Scan for the cell matching the given text and deliver its (X, Y) coordinate at center. 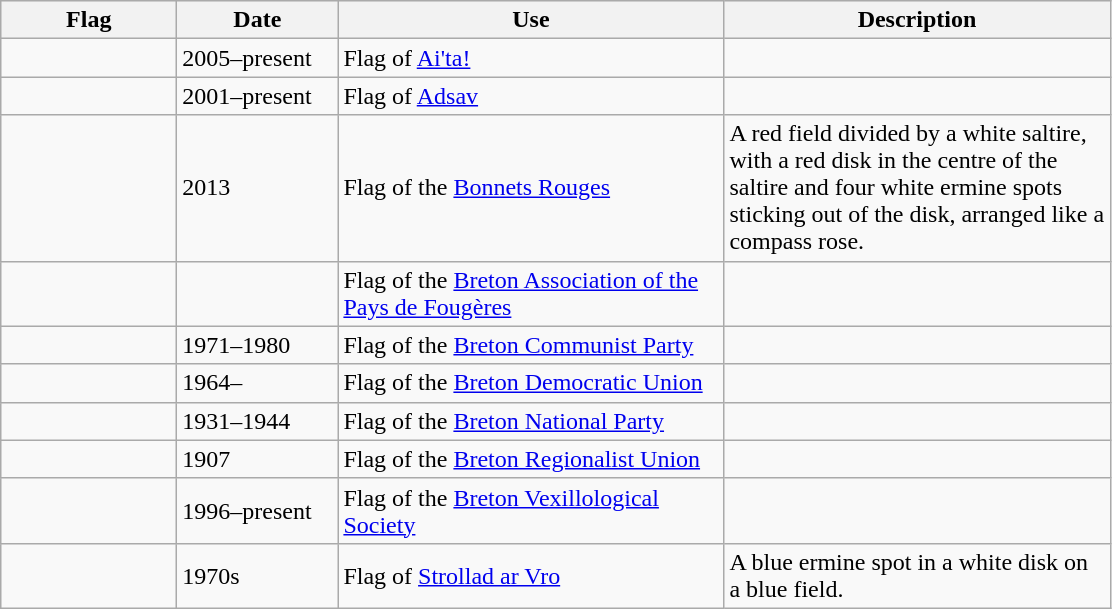
1907 (258, 459)
Flag of the Breton Democratic Union (531, 383)
1964– (258, 383)
Flag of Ai'ta! (531, 58)
Flag of the Breton Regionalist Union (531, 459)
1931–1944 (258, 421)
Flag (89, 20)
1971–1980 (258, 345)
1970s (258, 576)
Use (531, 20)
Flag of the Breton Vexillological Society (531, 510)
Date (258, 20)
Flag of the Breton Communist Party (531, 345)
Flag of Adsav (531, 96)
2001–present (258, 96)
Flag of the Breton Association of the Pays de Fougères (531, 294)
2013 (258, 188)
Flag of the Bonnets Rouges (531, 188)
1996–present (258, 510)
2005–present (258, 58)
A blue ermine spot in a white disk on a blue field. (917, 576)
Flag of Strollad ar Vro (531, 576)
Description (917, 20)
Flag of the Breton National Party (531, 421)
